Detect which cell encompasses the target text, then output its (X, Y) center coordinate. 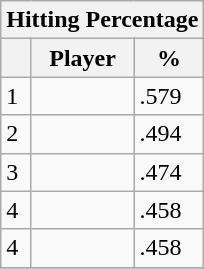
Player (82, 58)
2 (16, 134)
3 (16, 172)
.579 (169, 96)
.474 (169, 172)
1 (16, 96)
% (169, 58)
.494 (169, 134)
Hitting Percentage (102, 20)
